Pinpoint the cell where the given text exists, returning its (x, y) midpoint coordinate. 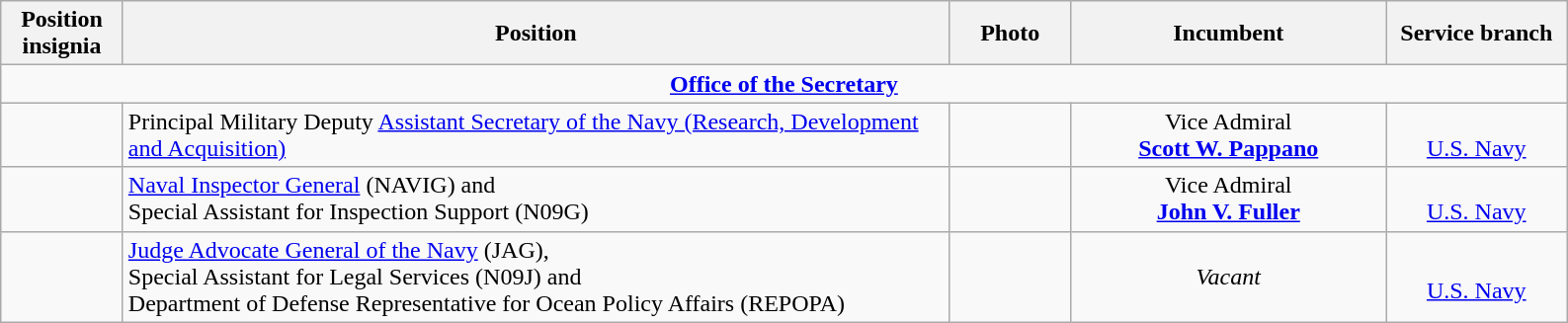
Principal Military Deputy Assistant Secretary of the Navy (Research, Development and Acquisition) (536, 134)
Vacant (1229, 277)
Naval Inspector General (NAVIG) andSpecial Assistant for Inspection Support (N09G) (536, 200)
Position (536, 34)
Photo (1010, 34)
Vice AdmiralScott W. Pappano (1229, 134)
Position insignia (62, 34)
Service branch (1476, 34)
Vice AdmiralJohn V. Fuller (1229, 200)
Incumbent (1229, 34)
Office of the Secretary (784, 84)
